From the cell containing the given text, extract its center point as (X, Y) coordinate. 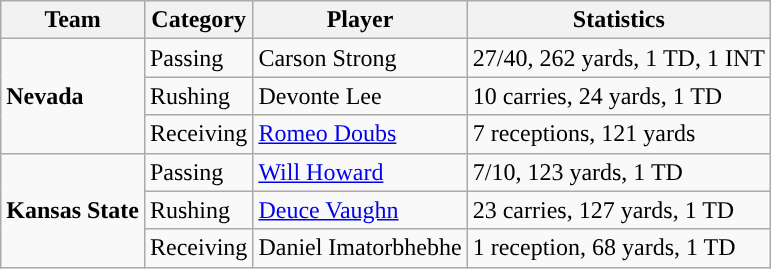
Deuce Vaughn (360, 210)
7/10, 123 yards, 1 TD (618, 172)
Kansas State (73, 210)
23 carries, 127 yards, 1 TD (618, 210)
Category (198, 20)
Team (73, 20)
Will Howard (360, 172)
Carson Strong (360, 58)
Daniel Imatorbhebhe (360, 248)
10 carries, 24 yards, 1 TD (618, 96)
Nevada (73, 96)
27/40, 262 yards, 1 TD, 1 INT (618, 58)
Statistics (618, 20)
7 receptions, 121 yards (618, 134)
Devonte Lee (360, 96)
1 reception, 68 yards, 1 TD (618, 248)
Romeo Doubs (360, 134)
Player (360, 20)
